Return the (X, Y) coordinate for the center point of the cell that contains the specified text.  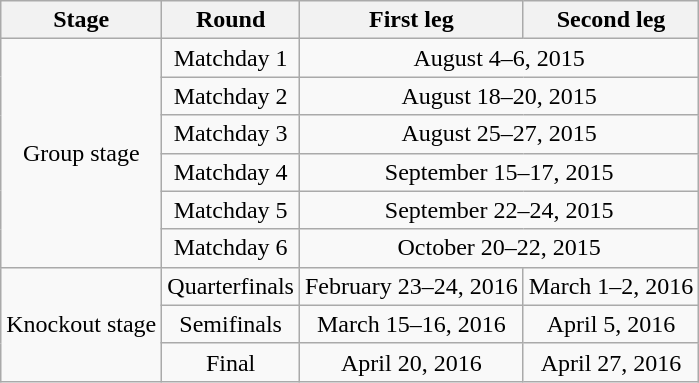
March 1–2, 2016 (611, 286)
February 23–24, 2016 (411, 286)
Matchday 5 (231, 210)
Matchday 4 (231, 172)
Round (231, 20)
April 27, 2016 (611, 362)
Semifinals (231, 324)
October 20–22, 2015 (498, 248)
Matchday 3 (231, 134)
March 15–16, 2016 (411, 324)
Second leg (611, 20)
August 18–20, 2015 (498, 96)
September 22–24, 2015 (498, 210)
Matchday 6 (231, 248)
Quarterfinals (231, 286)
April 5, 2016 (611, 324)
Final (231, 362)
April 20, 2016 (411, 362)
Knockout stage (82, 324)
August 25–27, 2015 (498, 134)
September 15–17, 2015 (498, 172)
Group stage (82, 153)
Matchday 1 (231, 58)
Matchday 2 (231, 96)
First leg (411, 20)
August 4–6, 2015 (498, 58)
Stage (82, 20)
